Locate the cell with the specified text and output its (X, Y) center coordinate. 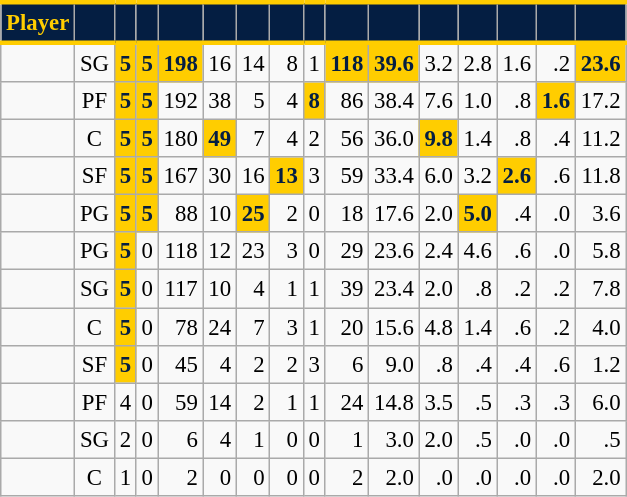
192 (180, 101)
33.4 (394, 176)
14.8 (394, 402)
7.6 (438, 101)
4.0 (600, 327)
12 (220, 251)
2.8 (478, 62)
20 (347, 327)
5.8 (600, 251)
17.2 (600, 101)
4.6 (478, 251)
78 (180, 327)
23 (252, 251)
15.6 (394, 327)
29 (347, 251)
23.4 (394, 289)
Player (38, 22)
88 (180, 214)
38 (220, 101)
4.8 (438, 327)
36.0 (394, 139)
1.0 (478, 101)
3.6 (600, 214)
5.0 (478, 214)
117 (180, 289)
25 (252, 214)
9.8 (438, 139)
38.4 (394, 101)
13 (286, 176)
3.0 (394, 439)
49 (220, 139)
2.4 (438, 251)
198 (180, 62)
1.2 (600, 364)
39.6 (394, 62)
3.5 (438, 402)
56 (347, 139)
180 (180, 139)
11.8 (600, 176)
18 (347, 214)
11.2 (600, 139)
17.6 (394, 214)
167 (180, 176)
30 (220, 176)
45 (180, 364)
2.6 (516, 176)
39 (347, 289)
86 (347, 101)
9.0 (394, 364)
7.8 (600, 289)
